Output the [x, y] coordinate of the center of the cell containing the given text.  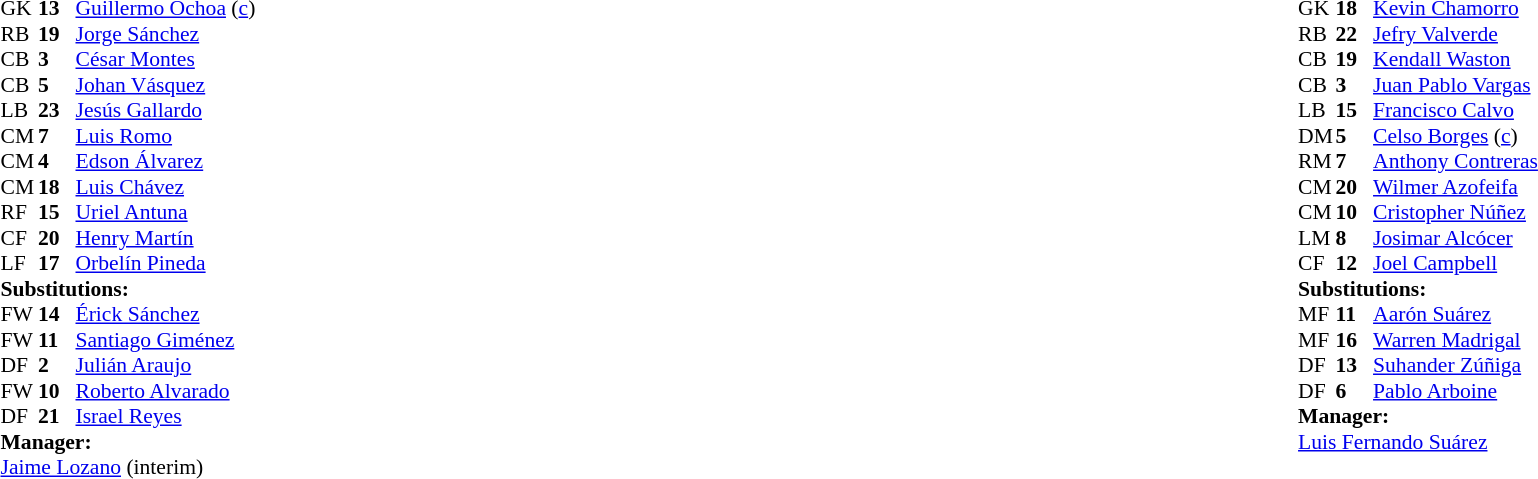
Josimar Alcócer [1456, 238]
RM [1317, 161]
Luis Fernando Suárez [1418, 442]
21 [57, 417]
Pablo Arboine [1456, 391]
Anthony Contreras [1456, 161]
Kendall Waston [1456, 59]
LM [1317, 238]
6 [1355, 391]
Jesús Gallardo [166, 111]
Cristopher Núñez [1456, 213]
Orbelín Pineda [166, 263]
14 [57, 315]
Israel Reyes [166, 417]
13 [1355, 365]
Roberto Alvarado [166, 391]
Joel Campbell [1456, 263]
Luis Chávez [166, 187]
Wilmer Azofeifa [1456, 187]
2 [57, 365]
4 [57, 161]
Jorge Sánchez [166, 34]
César Montes [166, 59]
16 [1355, 340]
Aarón Suárez [1456, 315]
DM [1317, 136]
8 [1355, 238]
Johan Vásquez [166, 85]
17 [57, 263]
RF [19, 213]
23 [57, 111]
Julián Araujo [166, 365]
LF [19, 263]
Suhander Zúñiga [1456, 365]
Edson Álvarez [166, 161]
12 [1355, 263]
Jefry Valverde [1456, 34]
22 [1355, 34]
Celso Borges (c) [1456, 136]
Juan Pablo Vargas [1456, 85]
Francisco Calvo [1456, 111]
Santiago Giménez [166, 340]
Uriel Antuna [166, 213]
Érick Sánchez [166, 315]
Henry Martín [166, 238]
18 [57, 187]
Luis Romo [166, 136]
Warren Madrigal [1456, 340]
